From the cell containing the given text, extract its center point as (X, Y) coordinate. 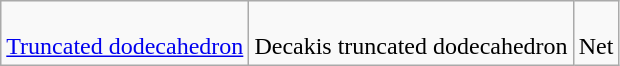
Decakis truncated dodecahedron (411, 34)
Truncated dodecahedron (125, 34)
Net (596, 34)
